Pinpoint the cell where the given text exists, returning its (x, y) midpoint coordinate. 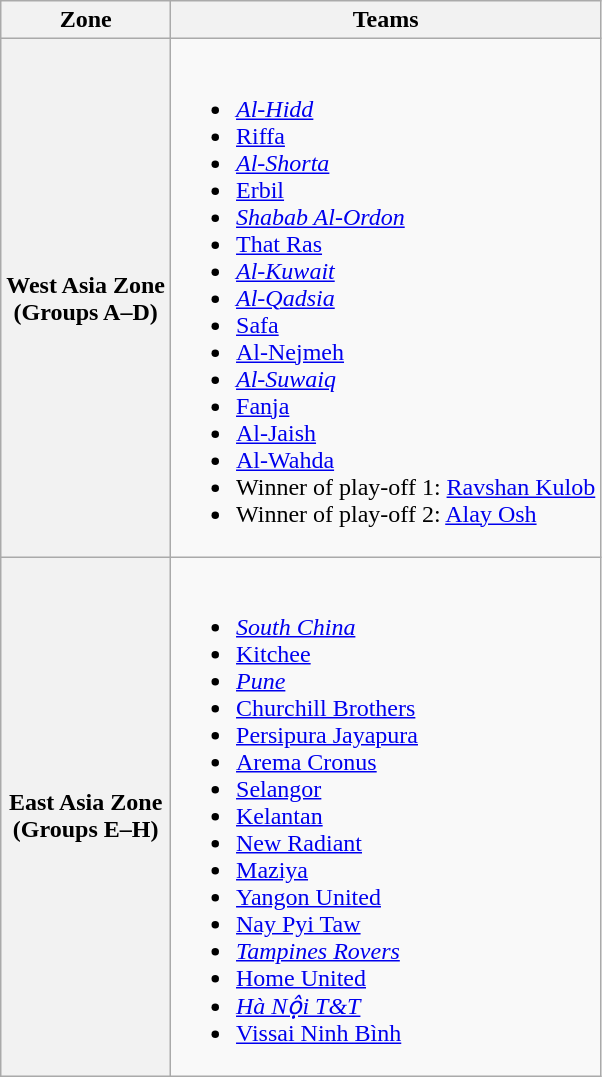
Teams (386, 20)
Zone (86, 20)
East Asia Zone(Groups E–H) (86, 817)
West Asia Zone(Groups A–D) (86, 298)
